Scan for the cell matching the given text and deliver its [X, Y] coordinate at center. 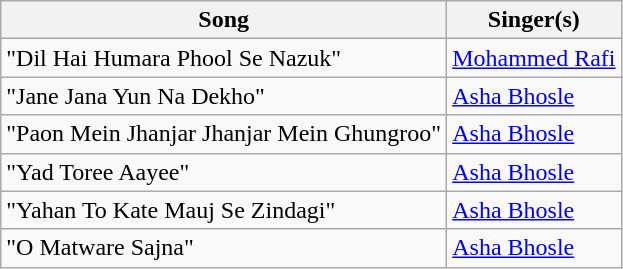
Mohammed Rafi [534, 58]
"Yad Toree Aayee" [224, 172]
"Dil Hai Humara Phool Se Nazuk" [224, 58]
"Jane Jana Yun Na Dekho" [224, 96]
"Yahan To Kate Mauj Se Zindagi" [224, 210]
Song [224, 20]
"O Matware Sajna" [224, 248]
"Paon Mein Jhanjar Jhanjar Mein Ghungroo" [224, 134]
Singer(s) [534, 20]
